Pinpoint the cell where the given text exists, returning its (X, Y) midpoint coordinate. 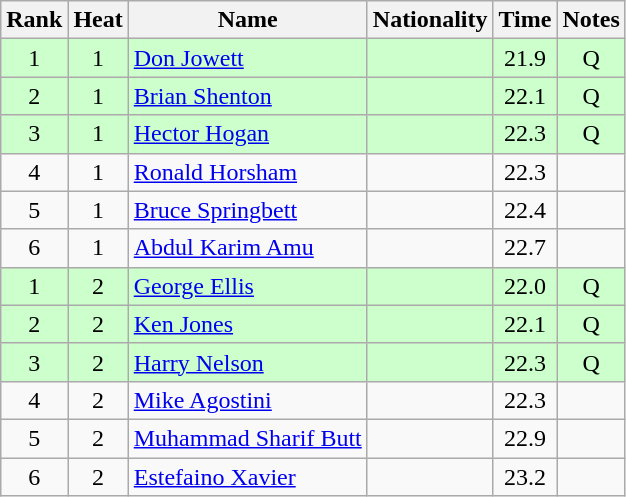
Time (525, 20)
Hector Hogan (248, 134)
Name (248, 20)
Notes (591, 20)
Mike Agostini (248, 400)
Harry Nelson (248, 362)
22.9 (525, 438)
Brian Shenton (248, 96)
Muhammad Sharif Butt (248, 438)
Nationality (430, 20)
22.4 (525, 210)
Heat (98, 20)
Don Jowett (248, 58)
George Ellis (248, 286)
Ronald Horsham (248, 172)
Rank (34, 20)
Bruce Springbett (248, 210)
23.2 (525, 477)
22.0 (525, 286)
Ken Jones (248, 324)
22.7 (525, 248)
Estefaino Xavier (248, 477)
Abdul Karim Amu (248, 248)
21.9 (525, 58)
